Find where the given text appears and provide that cell's center as (x, y) coordinate. 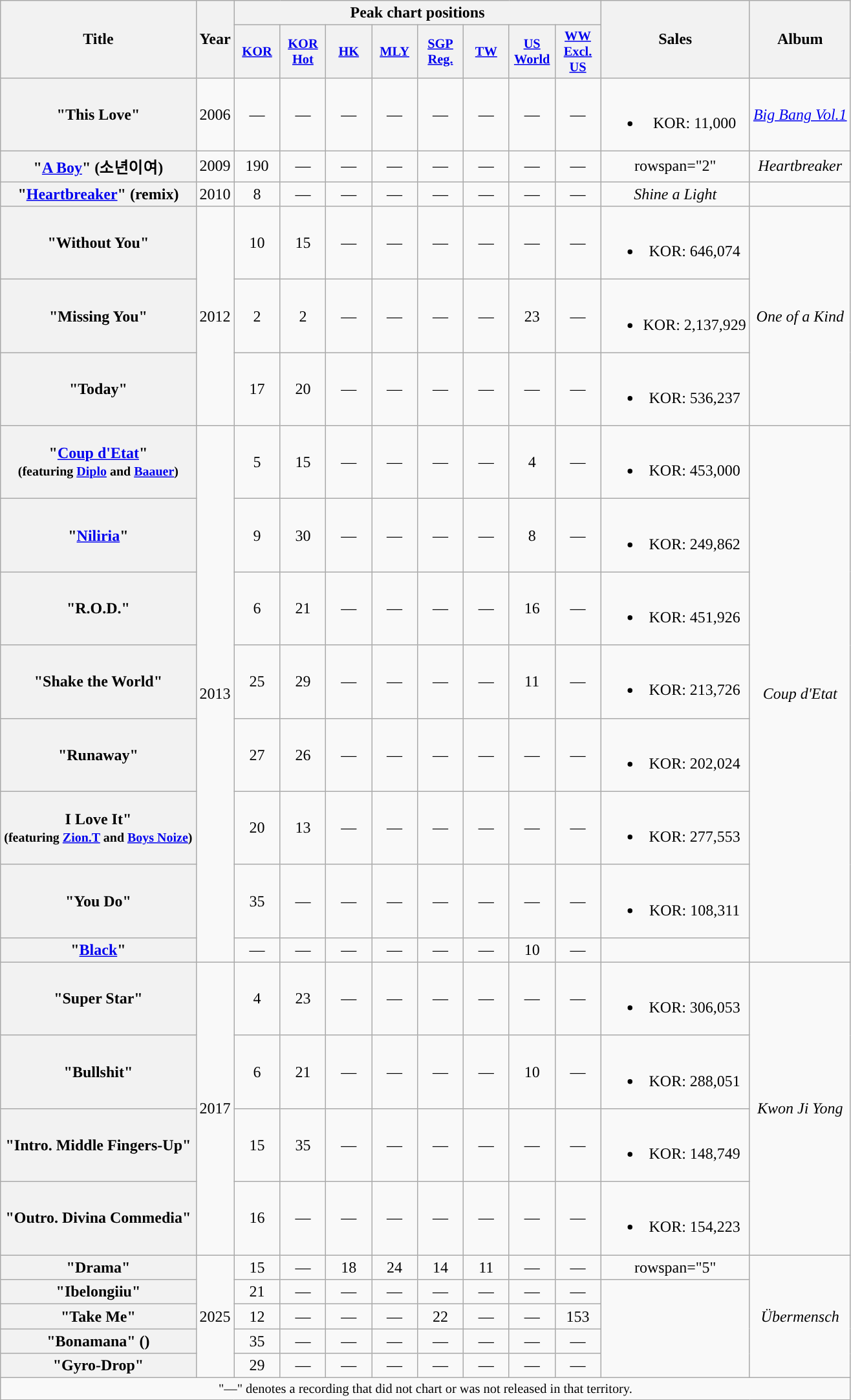
153 (578, 1317)
"Take Me" (98, 1317)
"Coup d'Etat"(featuring Diplo and Baauer) (98, 462)
HK (349, 52)
"Ibelongiiu" (98, 1292)
USWorld (532, 52)
rowspan="5" (675, 1267)
rowspan="2" (675, 167)
2009 (215, 167)
KOR: 154,223 (675, 1219)
13 (303, 828)
22 (441, 1317)
24 (394, 1267)
"This Love" (98, 114)
KORHot (303, 52)
2012 (215, 316)
KOR: 213,726 (675, 682)
KOR: 2,137,929 (675, 316)
Shine a Light (675, 194)
KOR: 451,926 (675, 608)
"You Do" (98, 901)
2006 (215, 114)
Heartbreaker (800, 167)
KOR: 148,749 (675, 1145)
"R.O.D." (98, 608)
5 (257, 462)
"Black" (98, 950)
"Outro. Divina Commedia" (98, 1219)
9 (257, 536)
17 (257, 389)
18 (349, 1267)
Year (215, 39)
2017 (215, 1108)
"A Boy" (소년이여) (98, 167)
Title (98, 39)
Peak chart positions (418, 13)
One of a Kind (800, 316)
KOR: 453,000 (675, 462)
"Today" (98, 389)
"Bonamana" () (98, 1341)
2025 (215, 1317)
14 (441, 1267)
TW (486, 52)
"—" denotes a recording that did not chart or was not released in that territory. (425, 1389)
KOR: 249,862 (675, 536)
KOR: 11,000 (675, 114)
12 (257, 1317)
KOR (257, 52)
KOR: 306,053 (675, 999)
"Drama" (98, 1267)
KOR: 202,024 (675, 754)
KOR: 288,051 (675, 1071)
25 (257, 682)
Kwon Ji Yong (800, 1108)
"Missing You" (98, 316)
"Intro. Middle Fingers-Up" (98, 1145)
"Niliria" (98, 536)
Sales (675, 39)
KOR: 277,553 (675, 828)
26 (303, 754)
KOR: 108,311 (675, 901)
"Super Star" (98, 999)
"Runaway" (98, 754)
KOR: 646,074 (675, 243)
"Shake the World" (98, 682)
KOR: 536,237 (675, 389)
27 (257, 754)
Übermensch (800, 1317)
MLY (394, 52)
"Gyro-Drop" (98, 1366)
SGPReg. (441, 52)
Big Bang Vol.1 (800, 114)
"Bullshit" (98, 1071)
"Heartbreaker" (remix) (98, 194)
190 (257, 167)
2013 (215, 694)
30 (303, 536)
I Love It"(featuring Zion.T and Boys Noize) (98, 828)
WWExcl.US (578, 52)
2010 (215, 194)
Album (800, 39)
Coup d'Etat (800, 694)
"Without You" (98, 243)
